Find where the given text appears and provide that cell's center as (X, Y) coordinate. 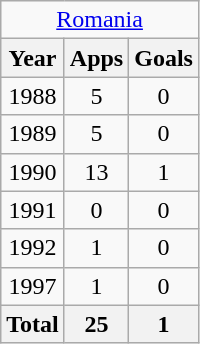
13 (96, 172)
Goals (164, 58)
1997 (33, 286)
Romania (100, 20)
Total (33, 324)
1991 (33, 210)
1990 (33, 172)
1989 (33, 134)
Apps (96, 58)
1988 (33, 96)
25 (96, 324)
1992 (33, 248)
Year (33, 58)
